Provide the [X, Y] coordinate of the cell's center where the given text is located.  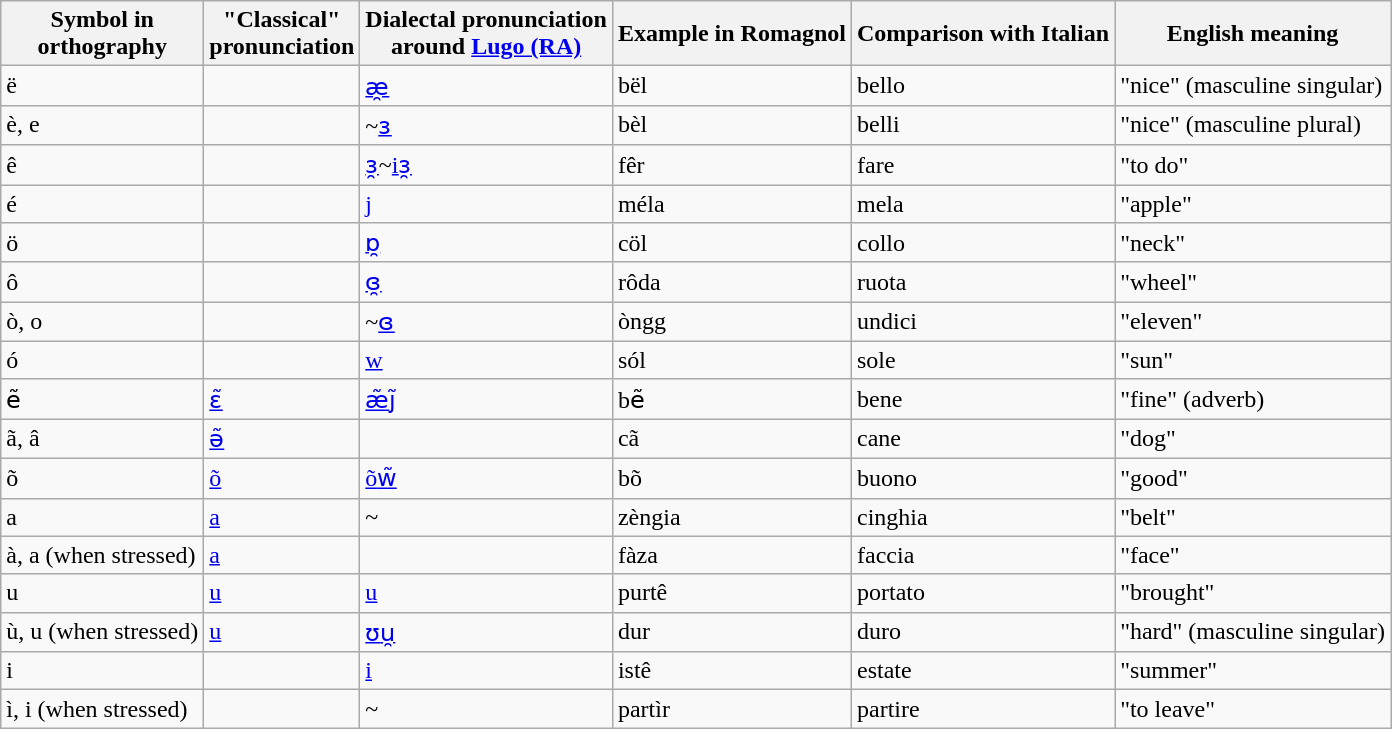
ə̃ [282, 439]
collo [982, 243]
"eleven" [1253, 322]
istê [732, 671]
Dialectal pronunciationaround Lugo (RA) [486, 34]
"apple" [1253, 203]
ù, u (when stressed) [102, 632]
ɜ̯~iɜ̯ [486, 165]
"wheel" [1253, 282]
portato [982, 593]
purtê [732, 593]
faccia [982, 555]
"sun" [1253, 360]
English meaning [1253, 34]
bene [982, 399]
ɞ̯ [486, 282]
~ɜ [486, 125]
ruota [982, 282]
ɒ̯ [486, 243]
æ̃j̃ [486, 399]
fàza [732, 555]
"good" [1253, 478]
estate [982, 671]
à, a (when stressed) [102, 555]
méla [732, 203]
fêr [732, 165]
ẽ [102, 399]
"nice" (masculine singular) [1253, 86]
Example in Romagnol [732, 34]
"fine" (adverb) [1253, 399]
bello [982, 86]
cinghia [982, 517]
"neck" [1253, 243]
Symbol inorthography [102, 34]
mela [982, 203]
õw̃ [486, 478]
ò, o [102, 322]
"nice" (masculine plural) [1253, 125]
ʊu̯ [486, 632]
"Classical"pronunciation [282, 34]
dur [732, 632]
bẽ [732, 399]
"hard" (masculine singular) [1253, 632]
ô [102, 282]
rôda [732, 282]
è, e [102, 125]
"brought" [1253, 593]
ì, i (when stressed) [102, 709]
sól [732, 360]
buono [982, 478]
ó [102, 360]
~ɞ [486, 322]
partire [982, 709]
bël [732, 86]
sole [982, 360]
bõ [732, 478]
ö [102, 243]
é [102, 203]
"dog" [1253, 439]
partìr [732, 709]
cane [982, 439]
ã, â [102, 439]
duro [982, 632]
Comparison with Italian [982, 34]
bèl [732, 125]
j [486, 203]
undici [982, 322]
zèngia [732, 517]
"face" [1253, 555]
cã [732, 439]
"belt" [1253, 517]
cöl [732, 243]
ɛ̃ [282, 399]
ë [102, 86]
òngg [732, 322]
"summer" [1253, 671]
"to do" [1253, 165]
fare [982, 165]
ê [102, 165]
"to leave" [1253, 709]
w [486, 360]
æ̯ [486, 86]
belli [982, 125]
